From the cell containing the given text, extract its center point as (x, y) coordinate. 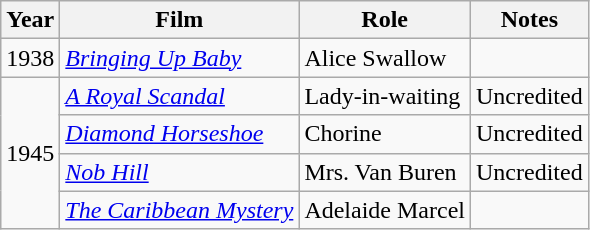
Mrs. Van Buren (385, 172)
1945 (30, 153)
Adelaide Marcel (385, 210)
Diamond Horseshoe (180, 134)
A Royal Scandal (180, 96)
Notes (530, 20)
Year (30, 20)
Chorine (385, 134)
1938 (30, 58)
Alice Swallow (385, 58)
Bringing Up Baby (180, 58)
Nob Hill (180, 172)
The Caribbean Mystery (180, 210)
Role (385, 20)
Film (180, 20)
Lady-in-waiting (385, 96)
